From the cell containing the given text, extract its center point as (x, y) coordinate. 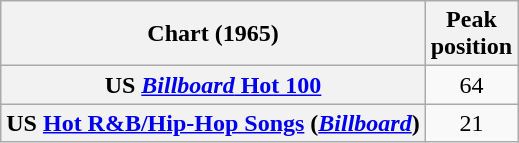
21 (471, 123)
US Billboard Hot 100 (213, 85)
64 (471, 85)
Chart (1965) (213, 34)
US Hot R&B/Hip-Hop Songs (Billboard) (213, 123)
Peakposition (471, 34)
